Find where the given text appears and provide that cell's center as [X, Y] coordinate. 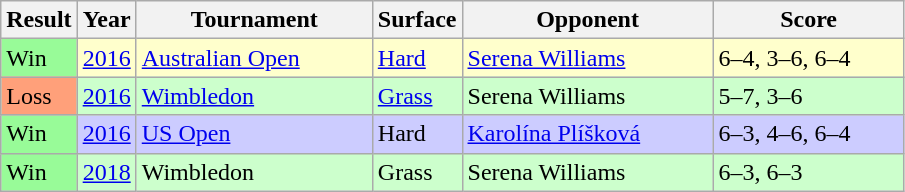
2018 [106, 172]
Result [39, 20]
6–4, 3–6, 6–4 [808, 58]
6–3, 4–6, 6–4 [808, 134]
Year [106, 20]
Score [808, 20]
Australian Open [254, 58]
Karolína Plíšková [588, 134]
Loss [39, 96]
US Open [254, 134]
Opponent [588, 20]
Tournament [254, 20]
6–3, 6–3 [808, 172]
5–7, 3–6 [808, 96]
Surface [417, 20]
